Search for the cell housing the specified text and yield its [x, y] center coordinate. 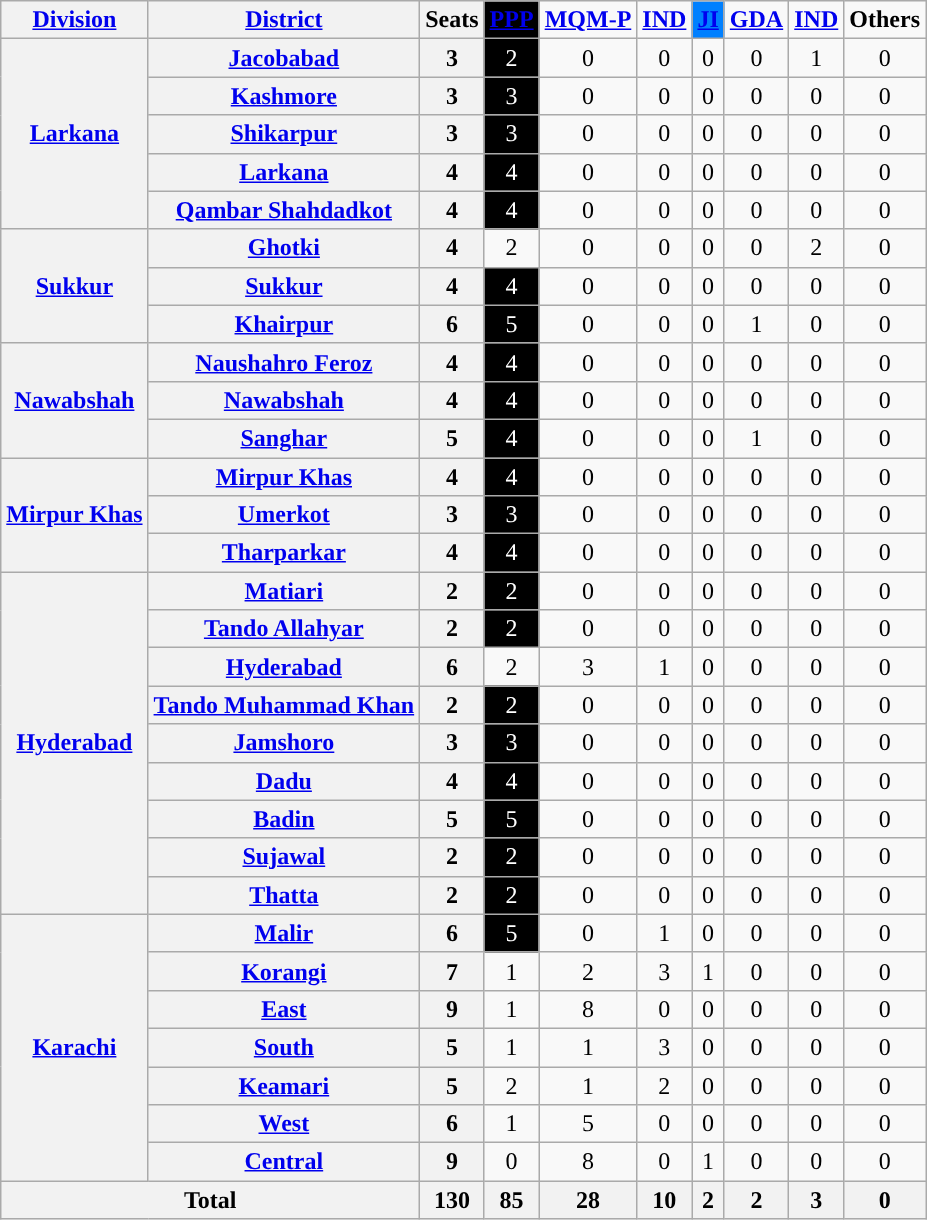
Jamshoro [284, 743]
Others [885, 20]
Umerkot [284, 515]
Thatta [284, 895]
Tharparkar [284, 553]
Division [74, 20]
Malir [284, 933]
Sanghar [284, 438]
Central [284, 1162]
Dadu [284, 781]
Tando Muhammad Khan [284, 705]
10 [664, 1200]
MQM-P [588, 20]
Karachi [74, 1047]
Badin [284, 819]
District [284, 20]
Total [210, 1200]
85 [512, 1200]
Tando Allahyar [284, 629]
130 [452, 1200]
28 [588, 1200]
South [284, 1047]
Matiari [284, 591]
Keamari [284, 1085]
PPP [512, 20]
Naushahro Feroz [284, 362]
Qambar Shahdadkot [284, 210]
East [284, 1009]
Korangi [284, 971]
Jacobabad [284, 58]
GDA [756, 20]
JI [708, 20]
West [284, 1124]
Khairpur [284, 324]
Seats [452, 20]
7 [452, 971]
Sujawal [284, 857]
Ghotki [284, 248]
Shikarpur [284, 134]
Kashmore [284, 96]
